From the cell containing the given text, extract its center point as [x, y] coordinate. 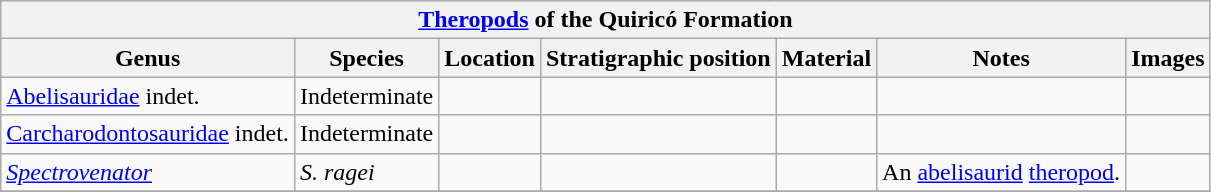
An abelisaurid theropod. [1002, 172]
Abelisauridae indet. [148, 96]
Carcharodontosauridae indet. [148, 134]
Genus [148, 58]
Theropods of the Quiricó Formation [606, 20]
Notes [1002, 58]
Species [366, 58]
Material [826, 58]
Images [1168, 58]
Spectrovenator [148, 172]
S. ragei [366, 172]
Location [490, 58]
Stratigraphic position [658, 58]
